Search for the cell housing the specified text and yield its [x, y] center coordinate. 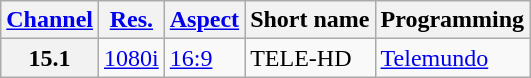
Telemundo [452, 58]
16:9 [204, 58]
Aspect [204, 20]
Short name [310, 20]
15.1 [50, 58]
Channel [50, 20]
TELE-HD [310, 58]
1080i [132, 58]
Programming [452, 20]
Res. [132, 20]
